From the cell containing the given text, extract its center point as (X, Y) coordinate. 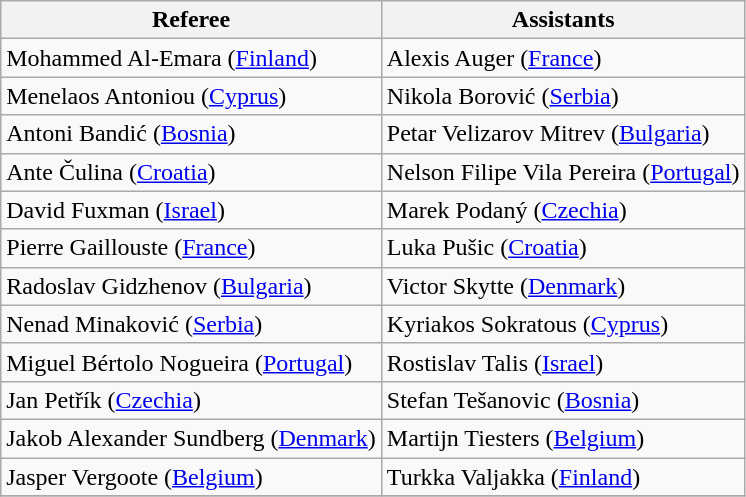
Alexis Auger (France) (563, 58)
Petar Velizarov Mitrev (Bulgaria) (563, 134)
Nenad Minaković (Serbia) (192, 324)
Kyriakos Sokratous (Cyprus) (563, 324)
Marek Podaný (Czechia) (563, 210)
Nelson Filipe Vila Pereira (Portugal) (563, 172)
Nikola Borović (Serbia) (563, 96)
Martijn Tiesters (Belgium) (563, 438)
Stefan Tešanovic (Bosnia) (563, 400)
Referee (192, 20)
Victor Skytte (Denmark) (563, 286)
Jan Petřík (Czechia) (192, 400)
Miguel Bértolo Nogueira (Portugal) (192, 362)
Assistants (563, 20)
Turkka Valjakka (Finland) (563, 477)
Antoni Bandić (Bosnia) (192, 134)
Menelaos Antoniou (Cyprus) (192, 96)
Ante Čulina (Croatia) (192, 172)
Jakob Alexander Sundberg (Denmark) (192, 438)
David Fuxman (Israel) (192, 210)
Radoslav Gidzhenov (Bulgaria) (192, 286)
Pierre Gaillouste (France) (192, 248)
Luka Pušic (Croatia) (563, 248)
Mohammed Al-Emara (Finland) (192, 58)
Jasper Vergoote (Belgium) (192, 477)
Rostislav Talis (Israel) (563, 362)
